Detect which cell encompasses the target text, then output its [X, Y] center coordinate. 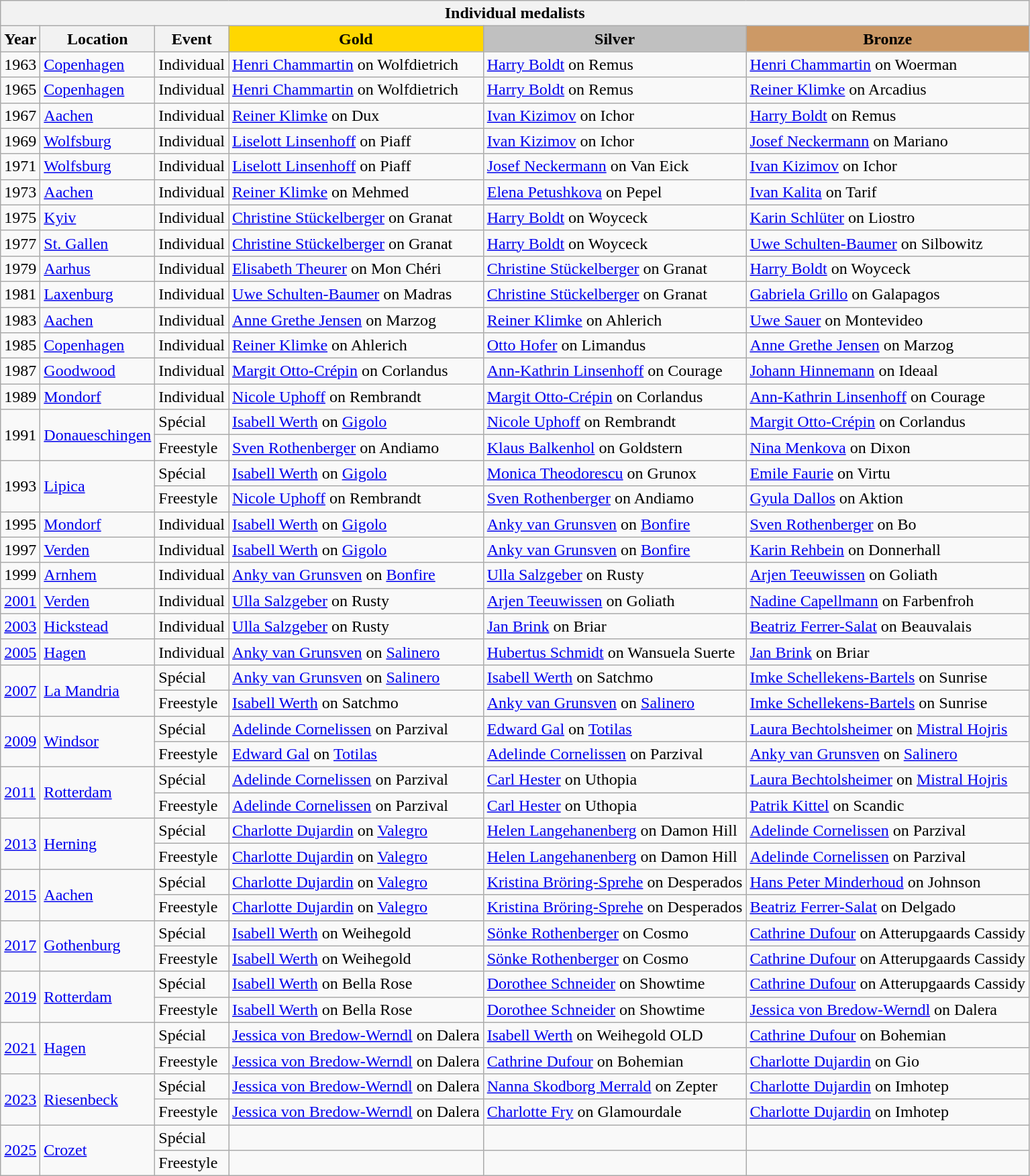
Uwe Sauer on Montevideo [888, 320]
1999 [20, 575]
Johann Hinnemann on Ideaal [888, 371]
Beatriz Ferrer-Salat on Delgado [888, 908]
Henri Chammartin on Woerman [888, 64]
2021 [20, 1048]
1997 [20, 550]
2007 [20, 690]
Karin Rehbein on Donnerhall [888, 550]
2003 [20, 626]
Otto Hofer on Limandus [615, 346]
1987 [20, 371]
Ivan Kalita on Tarif [888, 192]
Riesenbeck [98, 1099]
1965 [20, 90]
Charlotte Dujardin on Gio [888, 1061]
Herning [98, 844]
Charlotte Fry on Glamourdale [615, 1112]
Monica Theodorescu on Grunox [615, 473]
1971 [20, 166]
Hickstead [98, 626]
1993 [20, 486]
Silver [615, 39]
Reiner Klimke on Mehmed [356, 192]
Lipica [98, 486]
Emile Faurie on Virtu [888, 473]
Hubertus Schmidt on Wansuela Suerte [615, 652]
1991 [20, 435]
1963 [20, 64]
Gothenburg [98, 946]
2011 [20, 793]
Aarhus [98, 268]
Reiner Klimke on Dux [356, 115]
1977 [20, 243]
Arnhem [98, 575]
La Mandria [98, 690]
1979 [20, 268]
Gabriela Grillo on Galapagos [888, 294]
Nadine Capellmann on Farbenfroh [888, 601]
Reiner Klimke on Arcadius [888, 90]
Elena Petushkova on Pepel [615, 192]
1983 [20, 320]
Sven Rothenberger on Bo [888, 524]
Bronze [888, 39]
Event [192, 39]
Crozet [98, 1150]
Klaus Balkenhol on Goldstern [615, 448]
Karin Schlüter on Liostro [888, 217]
Windsor [98, 741]
1967 [20, 115]
Isabell Werth on Weihegold OLD [615, 1035]
2009 [20, 741]
Individual medalists [515, 13]
1975 [20, 217]
2013 [20, 844]
Donaueschingen [98, 435]
1969 [20, 141]
Uwe Schulten-Baumer on Madras [356, 294]
Hans Peter Minderhoud on Johnson [888, 882]
Patrik Kittel on Scandic [888, 805]
2005 [20, 652]
2023 [20, 1099]
Year [20, 39]
Laxenburg [98, 294]
St. Gallen [98, 243]
Elisabeth Theurer on Mon Chéri [356, 268]
Gyula Dallos on Aktion [888, 499]
2015 [20, 895]
Location [98, 39]
2017 [20, 946]
1989 [20, 397]
2001 [20, 601]
2025 [20, 1150]
Goodwood [98, 371]
1985 [20, 346]
1981 [20, 294]
Josef Neckermann on Van Eick [615, 166]
1973 [20, 192]
Uwe Schulten-Baumer on Silbowitz [888, 243]
1995 [20, 524]
Josef Neckermann on Mariano [888, 141]
Kyiv [98, 217]
2019 [20, 997]
Nanna Skodborg Merrald on Zepter [615, 1086]
Gold [356, 39]
Nina Menkova on Dixon [888, 448]
Beatriz Ferrer-Salat on Beauvalais [888, 626]
